Detect which cell encompasses the target text, then output its [x, y] center coordinate. 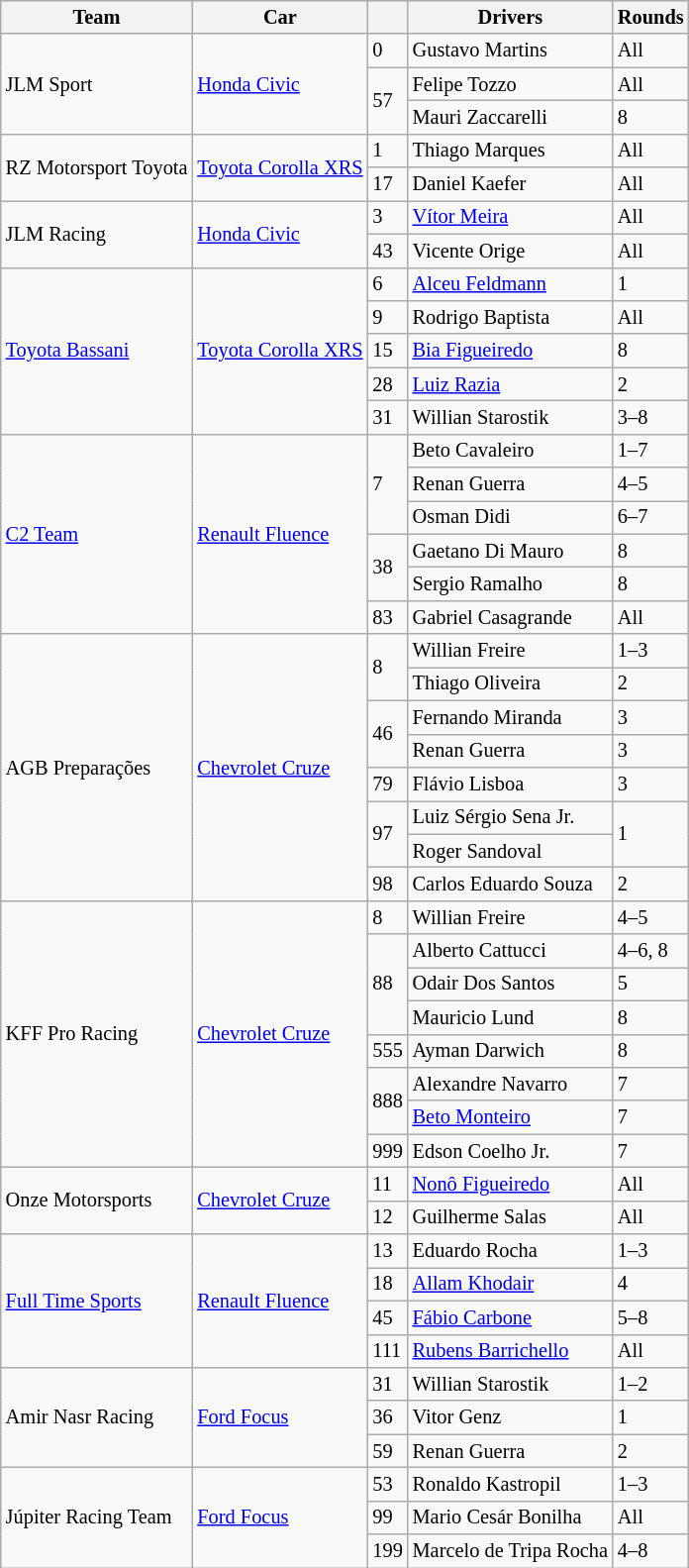
Full Time Sports [97, 1302]
Bia Figueiredo [511, 351]
59 [387, 1451]
28 [387, 384]
Fernando Miranda [511, 717]
Edson Coelho Jr. [511, 1151]
9 [387, 317]
38 [387, 567]
4–8 [651, 1551]
Ronaldo Kastropil [511, 1484]
Thiago Marques [511, 151]
53 [387, 1484]
Car [279, 17]
13 [387, 1251]
Beto Cavaleiro [511, 451]
RZ Motorsport Toyota [97, 166]
3–8 [651, 417]
Toyota Bassani [97, 351]
Rodrigo Baptista [511, 317]
Luiz Razia [511, 384]
Carlos Eduardo Souza [511, 884]
57 [387, 101]
111 [387, 1351]
999 [387, 1151]
5 [651, 984]
43 [387, 251]
Team [97, 17]
45 [387, 1317]
Odair Dos Santos [511, 984]
C2 Team [97, 534]
199 [387, 1551]
Felipe Tozzo [511, 84]
Alceu Feldmann [511, 284]
Allam Khodair [511, 1284]
97 [387, 834]
JLM Racing [97, 234]
36 [387, 1417]
Daniel Kaefer [511, 184]
1–2 [651, 1384]
Rubens Barrichello [511, 1351]
Luiz Sérgio Sena Jr. [511, 817]
Nonô Figueiredo [511, 1184]
11 [387, 1184]
Mario Cesár Bonilha [511, 1517]
Roger Sandoval [511, 851]
Vitor Genz [511, 1417]
Osman Didi [511, 517]
Drivers [511, 17]
46 [387, 733]
Thiago Oliveira [511, 683]
88 [387, 985]
JLM Sport [97, 83]
Mauricio Lund [511, 1017]
Fábio Carbone [511, 1317]
Vicente Orige [511, 251]
Júpiter Racing Team [97, 1517]
Gabriel Casagrande [511, 617]
15 [387, 351]
6 [387, 284]
17 [387, 184]
Onze Motorsports [97, 1201]
83 [387, 617]
99 [387, 1517]
Rounds [651, 17]
555 [387, 1051]
Sergio Ramalho [511, 583]
Ayman Darwich [511, 1051]
12 [387, 1217]
0 [387, 51]
Gustavo Martins [511, 51]
98 [387, 884]
4 [651, 1284]
Vítor Meira [511, 217]
4–6, 8 [651, 951]
Flávio Lisboa [511, 784]
Mauri Zaccarelli [511, 117]
888 [387, 1099]
Gaetano Di Mauro [511, 551]
Marcelo de Tripa Rocha [511, 1551]
Amir Nasr Racing [97, 1416]
79 [387, 784]
Eduardo Rocha [511, 1251]
18 [387, 1284]
Guilherme Salas [511, 1217]
Alexandre Navarro [511, 1084]
1–7 [651, 451]
5–8 [651, 1317]
6–7 [651, 517]
Alberto Cattucci [511, 951]
KFF Pro Racing [97, 1034]
Beto Monteiro [511, 1117]
AGB Preparações [97, 767]
